Return [x, y] of the center of cell containing provided text 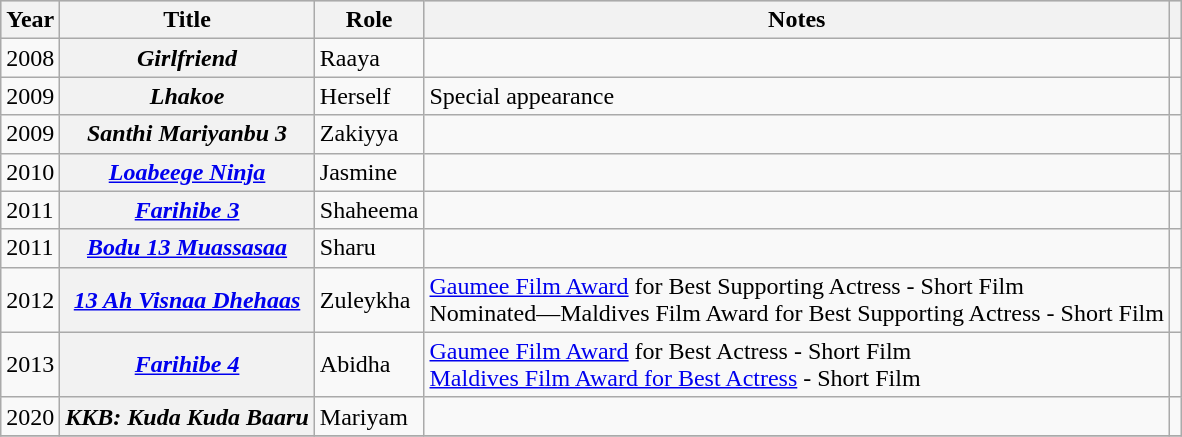
Zakiyya [369, 134]
2013 [30, 364]
Herself [369, 96]
Farihibe 3 [187, 210]
Year [30, 20]
Jasmine [369, 172]
Raaya [369, 58]
Zuleykha [369, 300]
13 Ah Visnaa Dhehaas [187, 300]
Lhakoe [187, 96]
Gaumee Film Award for Best Actress - Short FilmMaldives Film Award for Best Actress - Short Film [797, 364]
Special appearance [797, 96]
Abidha [369, 364]
Title [187, 20]
Shaheema [369, 210]
Mariyam [369, 416]
Role [369, 20]
2020 [30, 416]
2010 [30, 172]
Girlfriend [187, 58]
Gaumee Film Award for Best Supporting Actress - Short FilmNominated—Maldives Film Award for Best Supporting Actress - Short Film [797, 300]
KKB: Kuda Kuda Baaru [187, 416]
2008 [30, 58]
Santhi Mariyanbu 3 [187, 134]
Loabeege Ninja [187, 172]
Notes [797, 20]
Farihibe 4 [187, 364]
2012 [30, 300]
Sharu [369, 248]
Bodu 13 Muassasaa [187, 248]
